Search for the cell housing the specified text and yield its [X, Y] center coordinate. 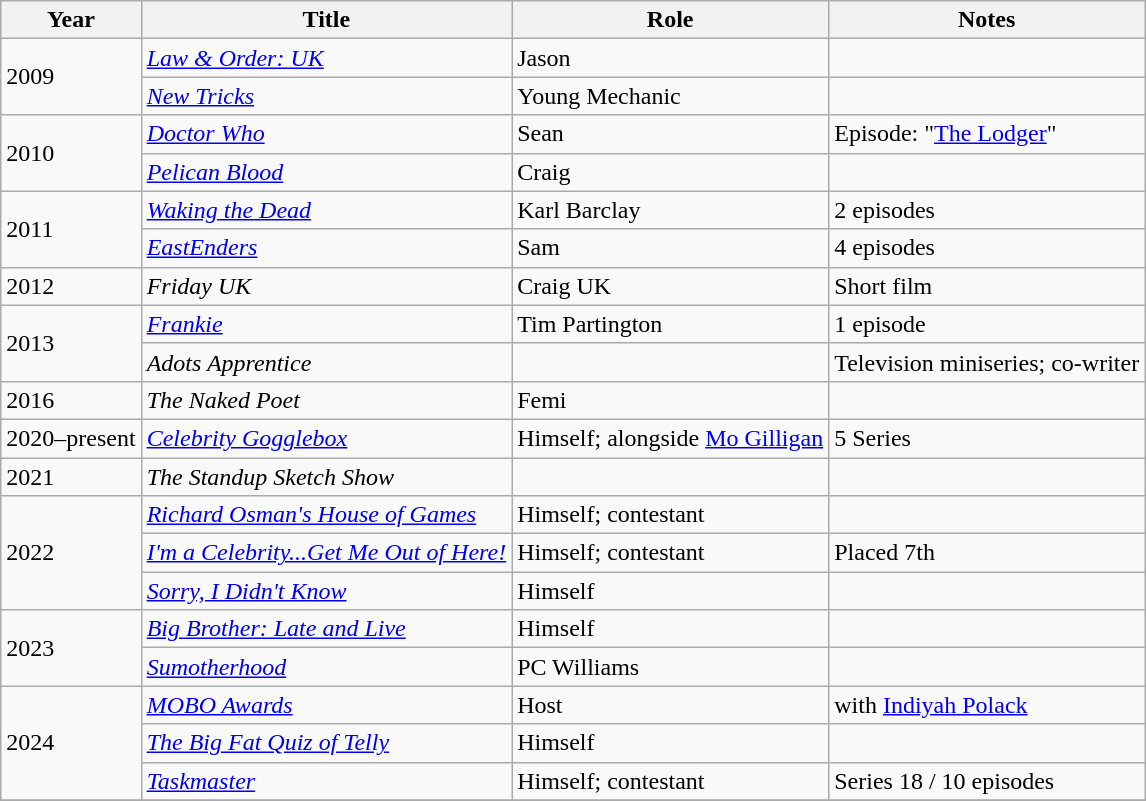
Craig UK [670, 286]
Jason [670, 58]
Friday UK [326, 286]
2024 [71, 743]
Sam [670, 248]
2022 [71, 553]
2021 [71, 477]
Himself; alongside Mo Gilligan [670, 438]
Doctor Who [326, 134]
2011 [71, 229]
Sumotherhood [326, 667]
Series 18 / 10 episodes [987, 781]
Host [670, 705]
The Big Fat Quiz of Telly [326, 743]
Law & Order: UK [326, 58]
The Standup Sketch Show [326, 477]
1 episode [987, 324]
2 episodes [987, 210]
Young Mechanic [670, 96]
Craig [670, 172]
2023 [71, 648]
Title [326, 20]
EastEnders [326, 248]
The Naked Poet [326, 400]
Tim Partington [670, 324]
Placed 7th [987, 553]
2009 [71, 77]
Celebrity Gogglebox [326, 438]
Role [670, 20]
2012 [71, 286]
Television miniseries; co-writer [987, 362]
PC Williams [670, 667]
Year [71, 20]
2010 [71, 153]
Pelican Blood [326, 172]
Big Brother: Late and Live [326, 629]
New Tricks [326, 96]
2016 [71, 400]
Femi [670, 400]
5 Series [987, 438]
Karl Barclay [670, 210]
4 episodes [987, 248]
Waking the Dead [326, 210]
2020–present [71, 438]
2013 [71, 343]
MOBO Awards [326, 705]
Taskmaster [326, 781]
I'm a Celebrity...Get Me Out of Here! [326, 553]
Sean [670, 134]
Episode: "The Lodger" [987, 134]
with Indiyah Polack [987, 705]
Richard Osman's House of Games [326, 515]
Frankie [326, 324]
Short film [987, 286]
Sorry, I Didn't Know [326, 591]
Notes [987, 20]
Adots Apprentice [326, 362]
